For the text-containing cell, return its midpoint in (X, Y) coordinate format. 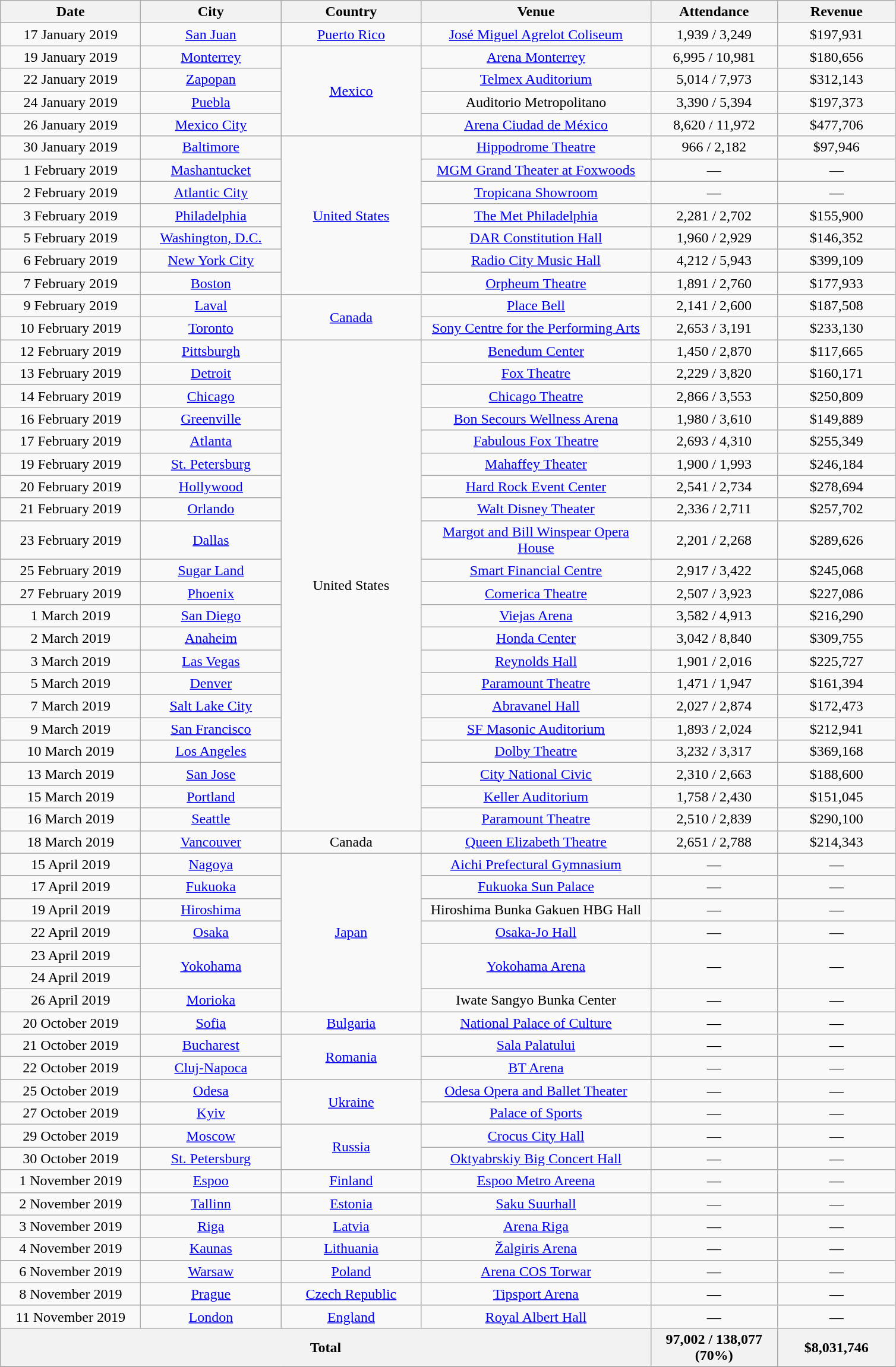
Sofia (211, 1022)
Ukraine (351, 1102)
3 March 2019 (71, 661)
Kyiv (211, 1113)
22 October 2019 (71, 1068)
$233,130 (837, 329)
Hollywood (211, 487)
Yokohama (211, 966)
Orpheum Theatre (536, 283)
Fukuoka Sun Palace (536, 887)
Baltimore (211, 147)
Warsaw (211, 1271)
23 February 2019 (71, 539)
19 January 2019 (71, 57)
$225,727 (837, 661)
21 February 2019 (71, 509)
José Miguel Agrelot Coliseum (536, 34)
1,893 / 2,024 (714, 729)
$188,600 (837, 774)
Benedum Center (536, 351)
$290,100 (837, 819)
London (211, 1317)
Anaheim (211, 638)
5 March 2019 (71, 684)
12 February 2019 (71, 351)
Las Vegas (211, 661)
$97,946 (837, 147)
National Palace of Culture (536, 1022)
Moscow (211, 1136)
Atlanta (211, 441)
$255,349 (837, 441)
$151,045 (837, 797)
14 February 2019 (71, 396)
Osaka (211, 932)
15 April 2019 (71, 864)
San Juan (211, 34)
Toronto (211, 329)
Bucharest (211, 1046)
7 March 2019 (71, 706)
3,582 / 4,913 (714, 615)
19 April 2019 (71, 910)
5,014 / 7,973 (714, 80)
$160,171 (837, 374)
1,891 / 2,760 (714, 283)
1,900 / 1,993 (714, 464)
23 April 2019 (71, 955)
Phoenix (211, 593)
2,693 / 4,310 (714, 441)
$227,086 (837, 593)
Tipsport Arena (536, 1294)
$197,931 (837, 34)
Sony Centre for the Performing Arts (536, 329)
6 November 2019 (71, 1271)
97,002 / 138,077(70%) (714, 1347)
3 February 2019 (71, 215)
Hiroshima (211, 910)
26 April 2019 (71, 1000)
Atlantic City (211, 192)
San Diego (211, 615)
7 February 2019 (71, 283)
15 March 2019 (71, 797)
Revenue (837, 12)
2,281 / 2,702 (714, 215)
San Francisco (211, 729)
Cluj-Napoca (211, 1068)
11 November 2019 (71, 1317)
1 February 2019 (71, 170)
1,960 / 2,929 (714, 238)
18 March 2019 (71, 842)
1,980 / 3,610 (714, 419)
966 / 2,182 (714, 147)
MGM Grand Theater at Foxwoods (536, 170)
Fabulous Fox Theatre (536, 441)
Japan (351, 932)
3 November 2019 (71, 1226)
2,510 / 2,839 (714, 819)
$172,473 (837, 706)
2,651 / 2,788 (714, 842)
Mexico City (211, 125)
1 November 2019 (71, 1181)
Mexico (351, 91)
Portland (211, 797)
Royal Albert Hall (536, 1317)
2,336 / 2,711 (714, 509)
Odesa (211, 1091)
$212,941 (837, 729)
Iwate Sangyo Bunka Center (536, 1000)
4,212 / 5,943 (714, 260)
8,620 / 11,972 (714, 125)
Aichi Prefectural Gymnasium (536, 864)
30 October 2019 (71, 1158)
Odesa Opera and Ballet Theater (536, 1091)
$309,755 (837, 638)
10 February 2019 (71, 329)
29 October 2019 (71, 1136)
$155,900 (837, 215)
2 November 2019 (71, 1204)
Finland (351, 1181)
Walt Disney Theater (536, 509)
1,450 / 2,870 (714, 351)
DAR Constitution Hall (536, 238)
Fukuoka (211, 887)
$8,031,746 (837, 1347)
Poland (351, 1271)
2,229 / 3,820 (714, 374)
2,141 / 2,600 (714, 306)
Bulgaria (351, 1022)
Telmex Auditorium (536, 80)
1,758 / 2,430 (714, 797)
3,042 / 8,840 (714, 638)
Boston (211, 283)
10 March 2019 (71, 752)
Smart Financial Centre (536, 570)
6,995 / 10,981 (714, 57)
$177,933 (837, 283)
1 March 2019 (71, 615)
9 February 2019 (71, 306)
Sala Palatului (536, 1046)
8 November 2019 (71, 1294)
17 January 2019 (71, 34)
5 February 2019 (71, 238)
25 February 2019 (71, 570)
$146,352 (837, 238)
Estonia (351, 1204)
Bon Secours Wellness Arena (536, 419)
$257,702 (837, 509)
Comerica Theatre (536, 593)
Queen Elizabeth Theatre (536, 842)
Auditorio Metropolitano (536, 102)
1,471 / 1,947 (714, 684)
16 March 2019 (71, 819)
21 October 2019 (71, 1046)
$246,184 (837, 464)
Crocus City Hall (536, 1136)
Osaka-Jo Hall (536, 932)
3,390 / 5,394 (714, 102)
$149,889 (837, 419)
20 February 2019 (71, 487)
Abravanel Hall (536, 706)
Place Bell (536, 306)
Attendance (714, 12)
6 February 2019 (71, 260)
$312,143 (837, 80)
Vancouver (211, 842)
$117,665 (837, 351)
Venue (536, 12)
$289,626 (837, 539)
27 October 2019 (71, 1113)
1,939 / 3,249 (714, 34)
22 January 2019 (71, 80)
The Met Philadelphia (536, 215)
9 March 2019 (71, 729)
Dolby Theatre (536, 752)
$180,656 (837, 57)
$197,373 (837, 102)
16 February 2019 (71, 419)
Dallas (211, 539)
Lithuania (351, 1249)
2,653 / 3,191 (714, 329)
Orlando (211, 509)
Sugar Land (211, 570)
2,541 / 2,734 (714, 487)
Espoo Metro Areena (536, 1181)
2,027 / 2,874 (714, 706)
Washington, D.C. (211, 238)
Country (351, 12)
Monterrey (211, 57)
Fox Theatre (536, 374)
New York City (211, 260)
Viejas Arena (536, 615)
$369,168 (837, 752)
22 April 2019 (71, 932)
17 April 2019 (71, 887)
Philadelphia (211, 215)
Saku Suurhall (536, 1204)
Hard Rock Event Center (536, 487)
Laval (211, 306)
City (211, 12)
17 February 2019 (71, 441)
Oktyabrskiy Big Concert Hall (536, 1158)
24 April 2019 (71, 977)
$250,809 (837, 396)
2,310 / 2,663 (714, 774)
$214,343 (837, 842)
Los Angeles (211, 752)
20 October 2019 (71, 1022)
4 November 2019 (71, 1249)
$477,706 (837, 125)
Detroit (211, 374)
Zapopan (211, 80)
Puebla (211, 102)
Riga (211, 1226)
30 January 2019 (71, 147)
Mashantucket (211, 170)
2,201 / 2,268 (714, 539)
Espoo (211, 1181)
Hiroshima Bunka Gakuen HBG Hall (536, 910)
Arena Ciudad de México (536, 125)
1,901 / 2,016 (714, 661)
$278,694 (837, 487)
Denver (211, 684)
Yokohama Arena (536, 966)
2,866 / 3,553 (714, 396)
Mahaffey Theater (536, 464)
Chicago Theatre (536, 396)
Margot and Bill Winspear Opera House (536, 539)
Honda Center (536, 638)
SF Masonic Auditorium (536, 729)
Prague (211, 1294)
2,507 / 3,923 (714, 593)
San Jose (211, 774)
13 February 2019 (71, 374)
Arena Monterrey (536, 57)
Czech Republic (351, 1294)
Radio City Music Hall (536, 260)
Kaunas (211, 1249)
Latvia (351, 1226)
Arena COS Torwar (536, 1271)
Hippodrome Theatre (536, 147)
Morioka (211, 1000)
BT Arena (536, 1068)
3,232 / 3,317 (714, 752)
$216,290 (837, 615)
24 January 2019 (71, 102)
Palace of Sports (536, 1113)
England (351, 1317)
27 February 2019 (71, 593)
$187,508 (837, 306)
Žalgiris Arena (536, 1249)
Greenville (211, 419)
Puerto Rico (351, 34)
13 March 2019 (71, 774)
Salt Lake City (211, 706)
Keller Auditorium (536, 797)
2,917 / 3,422 (714, 570)
Russia (351, 1147)
25 October 2019 (71, 1091)
Chicago (211, 396)
$245,068 (837, 570)
Date (71, 12)
Arena Riga (536, 1226)
City National Civic (536, 774)
2 February 2019 (71, 192)
2 March 2019 (71, 638)
19 February 2019 (71, 464)
Nagoya (211, 864)
Tropicana Showroom (536, 192)
Total (326, 1347)
Seattle (211, 819)
Romania (351, 1057)
Reynolds Hall (536, 661)
$399,109 (837, 260)
26 January 2019 (71, 125)
$161,394 (837, 684)
Pittsburgh (211, 351)
Tallinn (211, 1204)
